Return [X, Y] of the center of cell containing provided text 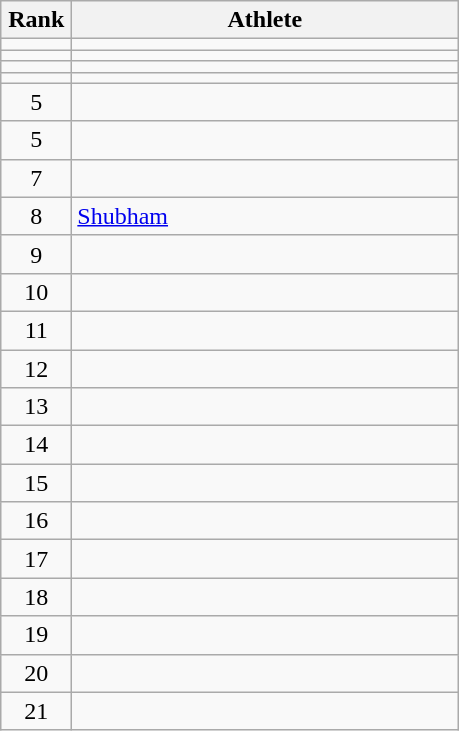
18 [36, 597]
10 [36, 292]
Athlete [265, 20]
12 [36, 369]
20 [36, 673]
15 [36, 483]
11 [36, 330]
19 [36, 635]
14 [36, 445]
7 [36, 178]
21 [36, 711]
Rank [36, 20]
9 [36, 254]
17 [36, 559]
8 [36, 216]
Shubham [265, 216]
13 [36, 407]
16 [36, 521]
